For the text-containing cell, return its midpoint in [x, y] coordinate format. 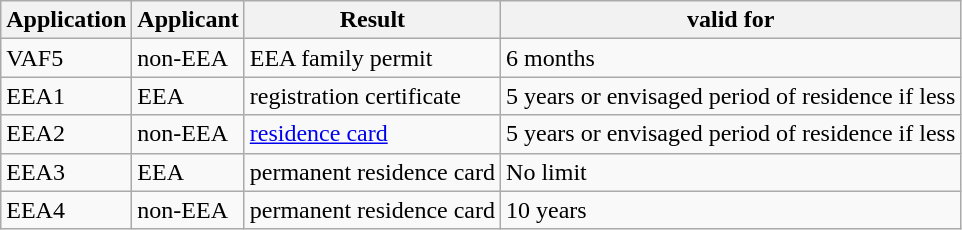
6 months [731, 58]
EEA family permit [372, 58]
Application [66, 20]
residence card [372, 134]
valid for [731, 20]
Result [372, 20]
registration certificate [372, 96]
EEA2 [66, 134]
10 years [731, 210]
EEA1 [66, 96]
EEA3 [66, 172]
VAF5 [66, 58]
No limit [731, 172]
Applicant [188, 20]
EEA4 [66, 210]
